Find where the given text appears and provide that cell's center as [X, Y] coordinate. 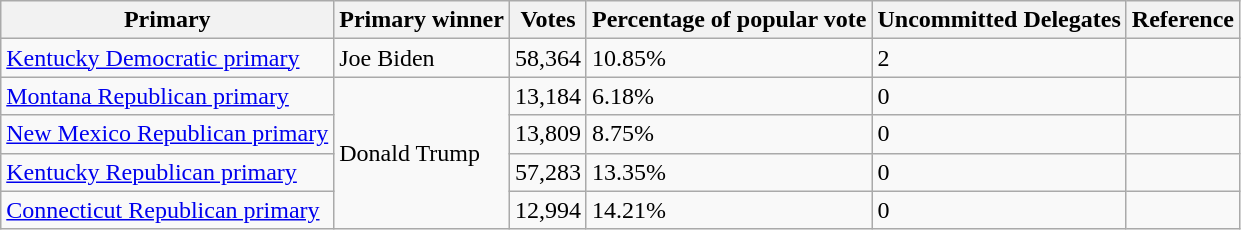
Reference [1182, 20]
8.75% [728, 134]
10.85% [728, 58]
57,283 [548, 172]
Connecticut Republican primary [168, 210]
6.18% [728, 96]
13.35% [728, 172]
Joe Biden [422, 58]
Kentucky Republican primary [168, 172]
Percentage of popular vote [728, 20]
2 [999, 58]
Uncommitted Delegates [999, 20]
58,364 [548, 58]
14.21% [728, 210]
New Mexico Republican primary [168, 134]
13,184 [548, 96]
Votes [548, 20]
Kentucky Democratic primary [168, 58]
Donald Trump [422, 153]
Primary winner [422, 20]
12,994 [548, 210]
Montana Republican primary [168, 96]
13,809 [548, 134]
Primary [168, 20]
